Output the [X, Y] coordinate of the center of the cell containing the given text.  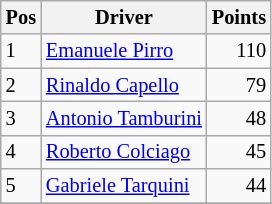
1 [21, 51]
79 [239, 85]
3 [21, 118]
Rinaldo Capello [124, 85]
Points [239, 17]
48 [239, 118]
Antonio Tamburini [124, 118]
Roberto Colciago [124, 152]
5 [21, 186]
44 [239, 186]
Driver [124, 17]
Gabriele Tarquini [124, 186]
45 [239, 152]
110 [239, 51]
Emanuele Pirro [124, 51]
Pos [21, 17]
4 [21, 152]
2 [21, 85]
